Locate the cell with the specified text and output its [x, y] center coordinate. 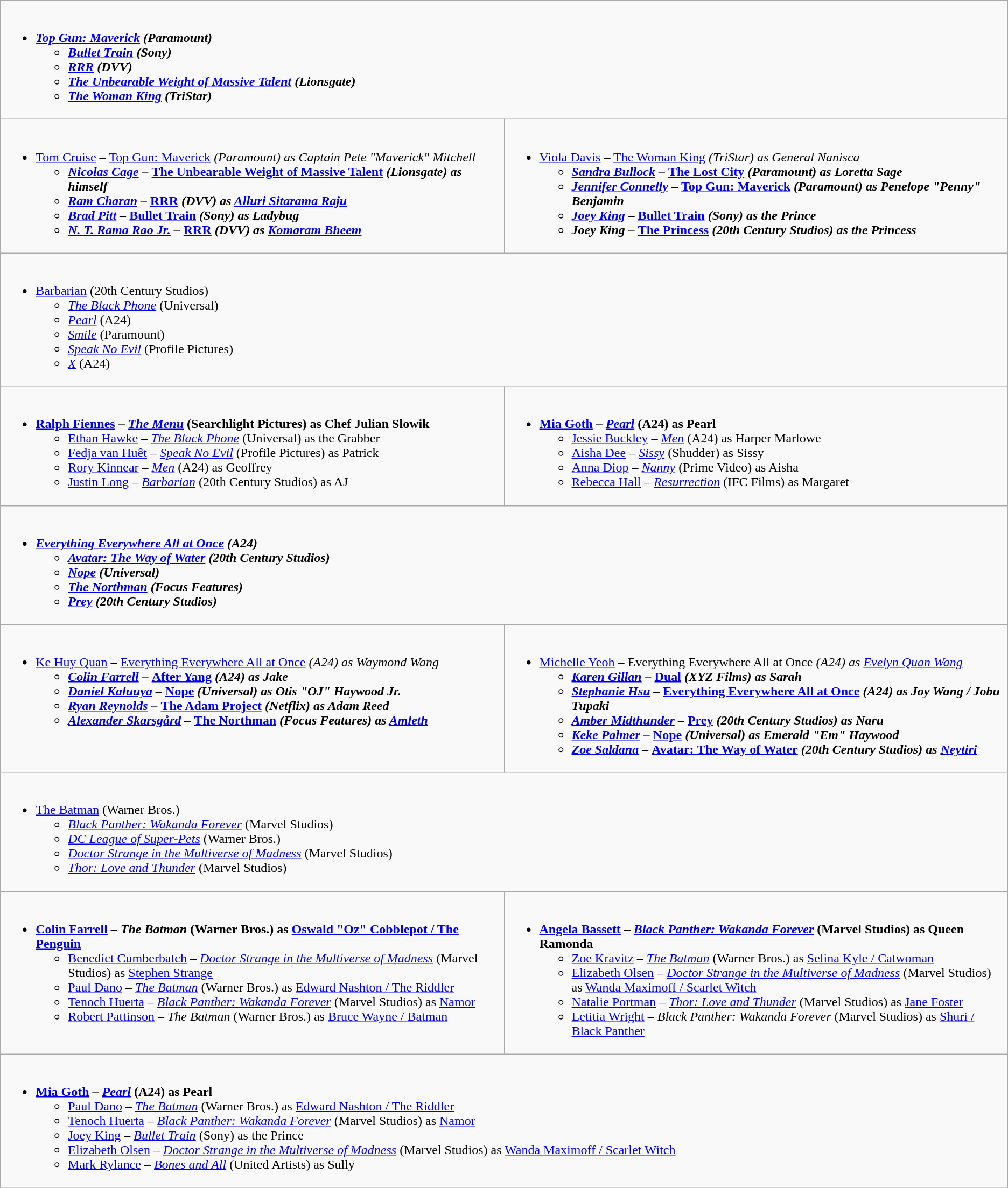
Barbarian (20th Century Studios)The Black Phone (Universal)Pearl (A24)Smile (Paramount)Speak No Evil (Profile Pictures)X (A24) [504, 320]
Top Gun: Maverick (Paramount)Bullet Train (Sony)RRR (DVV)The Unbearable Weight of Massive Talent (Lionsgate)The Woman King (TriStar) [504, 60]
